Search for the cell housing the specified text and yield its (x, y) center coordinate. 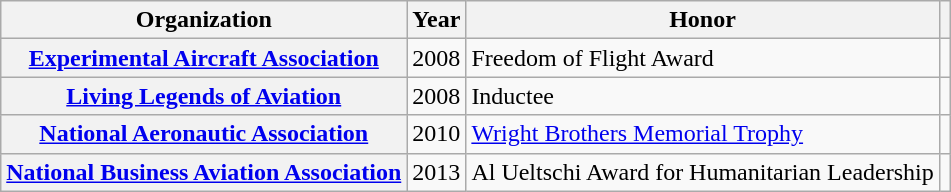
2013 (436, 172)
Wright Brothers Memorial Trophy (702, 134)
National Aeronautic Association (204, 134)
Inductee (702, 96)
Living Legends of Aviation (204, 96)
National Business Aviation Association (204, 172)
Organization (204, 20)
Honor (702, 20)
Year (436, 20)
Freedom of Flight Award (702, 58)
Al Ueltschi Award for Humanitarian Leadership (702, 172)
Experimental Aircraft Association (204, 58)
2010 (436, 134)
